From the cell containing the given text, extract its center point as [x, y] coordinate. 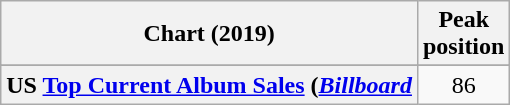
Chart (2019) [210, 34]
Peakposition [463, 34]
US Top Current Album Sales (Billboard [210, 85]
86 [463, 85]
